Identify which cell holds the provided text, then report its [x, y] central coordinate. 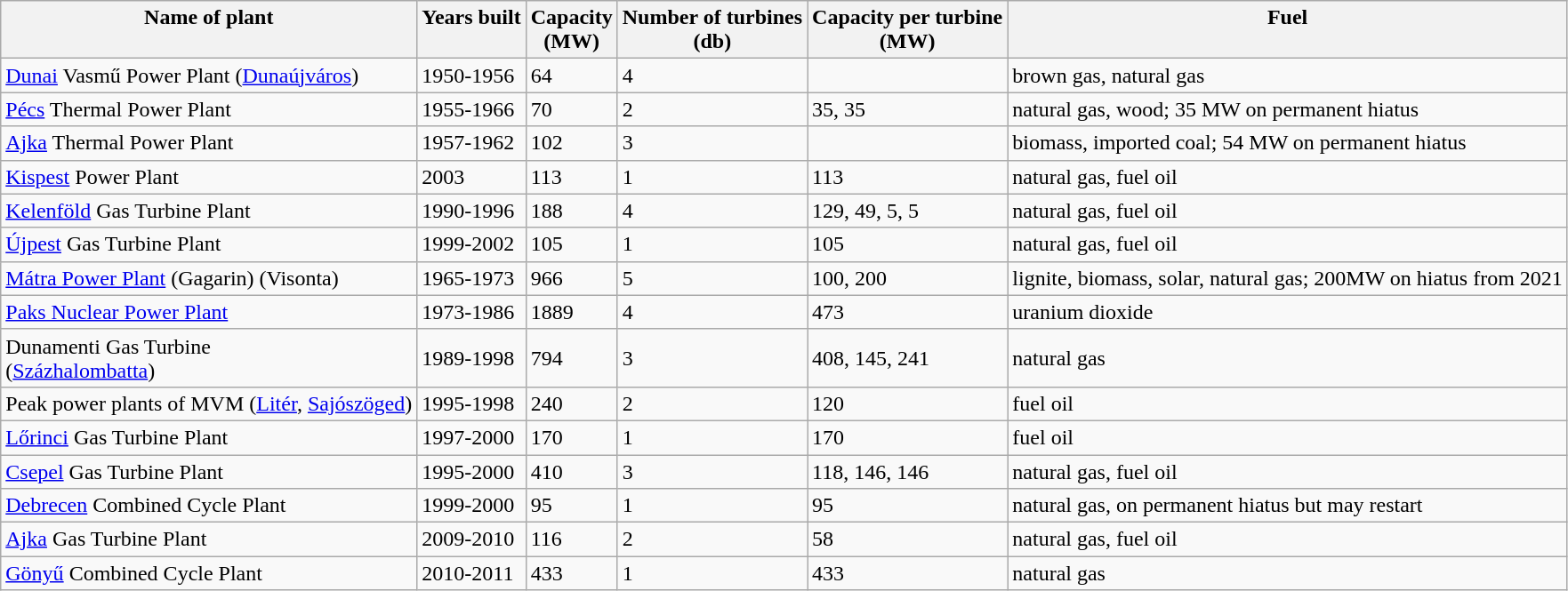
2010-2011 [471, 573]
Peak power plants of MVM (Litér, Sajószöged) [209, 403]
Kelenföld Gas Turbine Plant [209, 211]
1889 [571, 312]
Csepel Gas Turbine Plant [209, 472]
uranium dioxide [1288, 312]
Gönyű Combined Cycle Plant [209, 573]
natural gas, on permanent hiatus but may restart [1288, 506]
188 [571, 211]
240 [571, 403]
35, 35 [907, 109]
Fuel [1288, 30]
120 [907, 403]
2009-2010 [471, 539]
64 [571, 76]
1989-1998 [471, 357]
1957-1962 [471, 143]
Name of plant [209, 30]
1995-1998 [471, 403]
Ajka Thermal Power Plant [209, 143]
2003 [471, 177]
102 [571, 143]
118, 146, 146 [907, 472]
1990-1996 [471, 211]
lignite, biomass, solar, natural gas; 200MW on hiatus from 2021 [1288, 278]
1999-2000 [471, 506]
70 [571, 109]
58 [907, 539]
5 [712, 278]
1997-2000 [471, 437]
Mátra Power Plant (Gagarin) (Visonta) [209, 278]
Lőrinci Gas Turbine Plant [209, 437]
Pécs Thermal Power Plant [209, 109]
1965-1973 [471, 278]
1973-1986 [471, 312]
1955-1966 [471, 109]
Újpest Gas Turbine Plant [209, 244]
1995-2000 [471, 472]
Ajka Gas Turbine Plant [209, 539]
Debrecen Combined Cycle Plant [209, 506]
Paks Nuclear Power Plant [209, 312]
473 [907, 312]
794 [571, 357]
Capacity per turbine (MW) [907, 30]
116 [571, 539]
natural gas, wood; 35 MW on permanent hiatus [1288, 109]
Kispest Power Plant [209, 177]
408, 145, 241 [907, 357]
1999-2002 [471, 244]
966 [571, 278]
Dunamenti Gas Turbine (Százhalombatta) [209, 357]
Capacity (MW) [571, 30]
100, 200 [907, 278]
129, 49, 5, 5 [907, 211]
410 [571, 472]
brown gas, natural gas [1288, 76]
Number of turbines (db) [712, 30]
1950-1956 [471, 76]
Dunai Vasmű Power Plant (Dunaújváros) [209, 76]
Years built [471, 30]
biomass, imported coal; 54 MW on permanent hiatus [1288, 143]
